Provide the (x, y) coordinate of the cell's center where the given text is located.  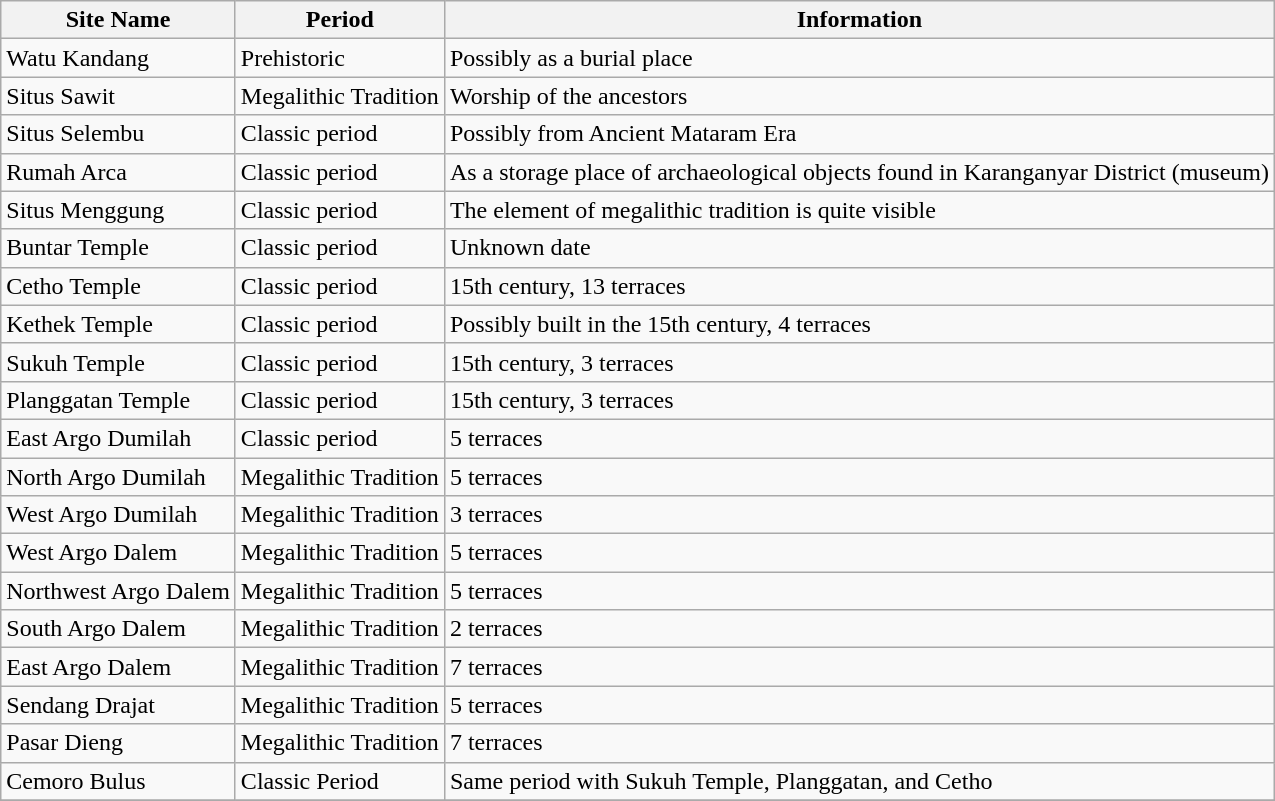
Planggatan Temple (118, 400)
2 terraces (859, 629)
Watu Kandang (118, 58)
Rumah Arca (118, 172)
Unknown date (859, 248)
Cemoro Bulus (118, 781)
Buntar Temple (118, 248)
Classic Period (340, 781)
Cetho Temple (118, 286)
Situs Sawit (118, 96)
Worship of the ancestors (859, 96)
Sendang Drajat (118, 705)
The element of megalithic tradition is quite visible (859, 210)
Situs Menggung (118, 210)
Situs Selembu (118, 134)
Same period with Sukuh Temple, Planggatan, and Cetho (859, 781)
Prehistoric (340, 58)
Pasar Dieng (118, 743)
Northwest Argo Dalem (118, 591)
Site Name (118, 20)
Possibly from Ancient Mataram Era (859, 134)
South Argo Dalem (118, 629)
3 terraces (859, 515)
Information (859, 20)
North Argo Dumilah (118, 477)
East Argo Dalem (118, 667)
15th century, 13 terraces (859, 286)
Period (340, 20)
West Argo Dumilah (118, 515)
Kethek Temple (118, 324)
Sukuh Temple (118, 362)
As a storage place of archaeological objects found in Karanganyar District (museum) (859, 172)
East Argo Dumilah (118, 438)
West Argo Dalem (118, 553)
Possibly built in the 15th century, 4 terraces (859, 324)
Possibly as a burial place (859, 58)
